Output the (x, y) coordinate of the center of the cell containing the given text.  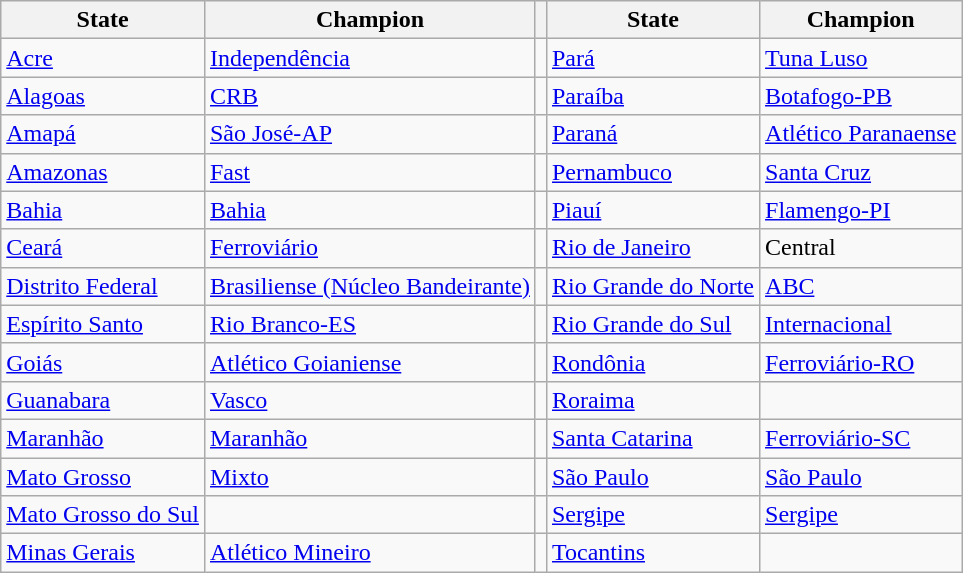
Brasiliense (Núcleo Bandeirante) (370, 286)
Rio Grande do Sul (652, 324)
Espírito Santo (103, 324)
Ferroviário (370, 248)
Mato Grosso do Sul (103, 515)
Guanabara (103, 400)
Roraima (652, 400)
Tuna Luso (861, 58)
Pará (652, 58)
São José-AP (370, 134)
Santa Catarina (652, 438)
Internacional (861, 324)
Rio Grande do Norte (652, 286)
Ferroviário-SC (861, 438)
Alagoas (103, 96)
Flamengo-PI (861, 210)
Pernambuco (652, 172)
Rondônia (652, 362)
Rio Branco-ES (370, 324)
Minas Gerais (103, 553)
Paraná (652, 134)
Tocantins (652, 553)
Piauí (652, 210)
Independência (370, 58)
ABC (861, 286)
Central (861, 248)
Atlético Goianiense (370, 362)
Atlético Mineiro (370, 553)
Santa Cruz (861, 172)
Amazonas (103, 172)
Mato Grosso (103, 477)
Distrito Federal (103, 286)
Ceará (103, 248)
CRB (370, 96)
Paraíba (652, 96)
Acre (103, 58)
Fast (370, 172)
Vasco (370, 400)
Mixto (370, 477)
Rio de Janeiro (652, 248)
Goiás (103, 362)
Botafogo-PB (861, 96)
Amapá (103, 134)
Ferroviário-RO (861, 362)
Atlético Paranaense (861, 134)
